Scan for the cell matching the given text and deliver its [x, y] coordinate at center. 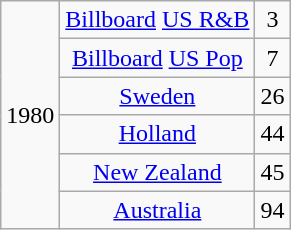
1980 [30, 115]
Sweden [158, 96]
26 [272, 96]
New Zealand [158, 172]
3 [272, 20]
Billboard US R&B [158, 20]
94 [272, 210]
Holland [158, 134]
Australia [158, 210]
45 [272, 172]
Billboard US Pop [158, 58]
44 [272, 134]
7 [272, 58]
